Provide the (x, y) coordinate of the cell's center where the given text is located.  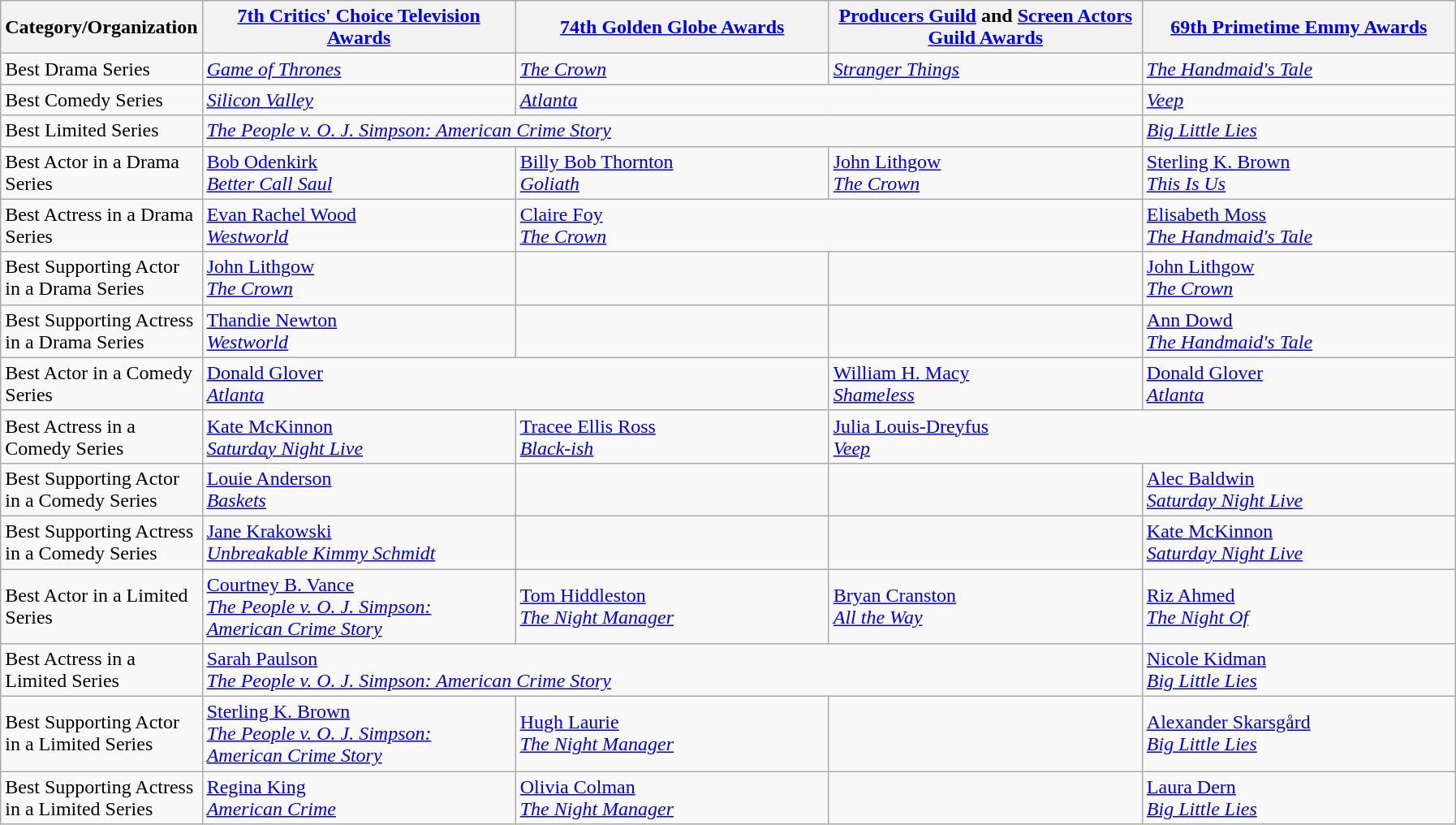
Stranger Things (985, 69)
Regina KingAmerican Crime (359, 797)
Laura DernBig Little Lies (1299, 797)
Courtney B. VanceThe People v. O. J. Simpson: American Crime Story (359, 606)
Bob OdenkirkBetter Call Saul (359, 172)
Best Supporting Actress in a Comedy Series (101, 542)
Bryan CranstonAll the Way (985, 606)
Sterling K. BrownThe People v. O. J. Simpson: American Crime Story (359, 734)
Best Actress in a Drama Series (101, 226)
Louie AndersonBaskets (359, 489)
Alexander SkarsgårdBig Little Lies (1299, 734)
Riz AhmedThe Night Of (1299, 606)
Best Actor in a Comedy Series (101, 383)
Best Actress in a Comedy Series (101, 437)
Ann DowdThe Handmaid's Tale (1299, 331)
The Handmaid's Tale (1299, 69)
Tom HiddlestonThe Night Manager (672, 606)
Sterling K. BrownThis Is Us (1299, 172)
Tracee Ellis RossBlack-ish (672, 437)
Billy Bob ThorntonGoliath (672, 172)
Best Supporting Actor in a Limited Series (101, 734)
Best Actor in a Drama Series (101, 172)
Game of Thrones (359, 69)
Best Drama Series (101, 69)
Big Little Lies (1299, 131)
Julia Louis-DreyfusVeep (1142, 437)
Elisabeth MossThe Handmaid's Tale (1299, 226)
Best Supporting Actress in a Drama Series (101, 331)
Atlanta (829, 100)
William H. MacyShameless (985, 383)
Best Limited Series (101, 131)
Veep (1299, 100)
Best Actor in a Limited Series (101, 606)
Claire FoyThe Crown (829, 226)
Silicon Valley (359, 100)
Best Comedy Series (101, 100)
74th Golden Globe Awards (672, 28)
Hugh LaurieThe Night Manager (672, 734)
The Crown (672, 69)
69th Primetime Emmy Awards (1299, 28)
Best Supporting Actor in a Comedy Series (101, 489)
Jane KrakowskiUnbreakable Kimmy Schmidt (359, 542)
Olivia ColmanThe Night Manager (672, 797)
Nicole KidmanBig Little Lies (1299, 671)
7th Critics' Choice Television Awards (359, 28)
Sarah PaulsonThe People v. O. J. Simpson: American Crime Story (672, 671)
Best Actress in a Limited Series (101, 671)
Category/Organization (101, 28)
Thandie NewtonWestworld (359, 331)
Best Supporting Actor in a Drama Series (101, 278)
Producers Guild and Screen Actors Guild Awards (985, 28)
The People v. O. J. Simpson: American Crime Story (672, 131)
Best Supporting Actress in a Limited Series (101, 797)
Evan Rachel WoodWestworld (359, 226)
Alec BaldwinSaturday Night Live (1299, 489)
